Search for the cell housing the specified text and yield its (X, Y) center coordinate. 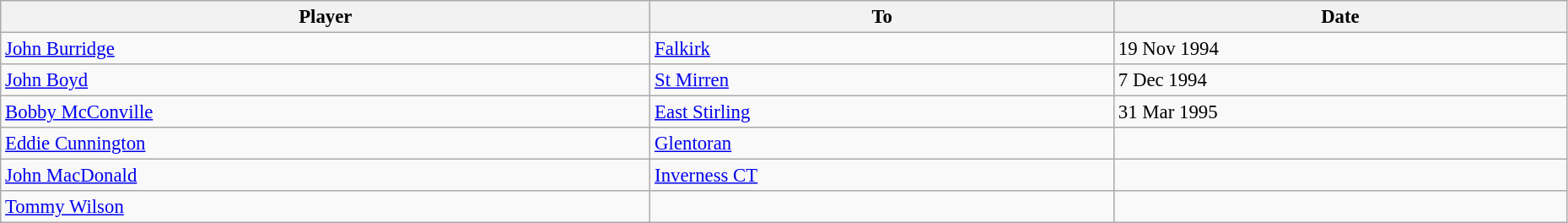
Inverness CT (882, 176)
Player (326, 17)
Tommy Wilson (326, 207)
East Stirling (882, 112)
7 Dec 1994 (1341, 80)
St Mirren (882, 80)
Eddie Cunnington (326, 144)
To (882, 17)
John Burridge (326, 49)
19 Nov 1994 (1341, 49)
Bobby McConville (326, 112)
Date (1341, 17)
Glentoran (882, 144)
John MacDonald (326, 176)
31 Mar 1995 (1341, 112)
John Boyd (326, 80)
Falkirk (882, 49)
